Capture the cell that displays the provided text and extract its [x, y] central coordinate. 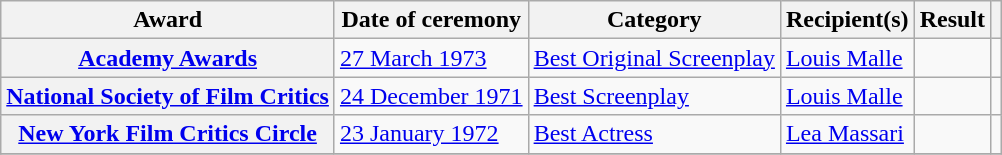
Award [168, 20]
Category [654, 20]
Date of ceremony [431, 20]
Best Screenplay [654, 96]
24 December 1971 [431, 96]
Lea Massari [847, 134]
National Society of Film Critics [168, 96]
New York Film Critics Circle [168, 134]
Best Original Screenplay [654, 58]
Result [952, 20]
23 January 1972 [431, 134]
27 March 1973 [431, 58]
Best Actress [654, 134]
Academy Awards [168, 58]
Recipient(s) [847, 20]
